Detect which cell encompasses the target text, then output its (X, Y) center coordinate. 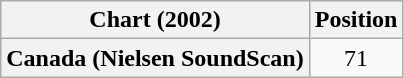
Chart (2002) (155, 20)
Position (356, 20)
71 (356, 58)
Canada (Nielsen SoundScan) (155, 58)
